Locate the cell with the specified text and output its (x, y) center coordinate. 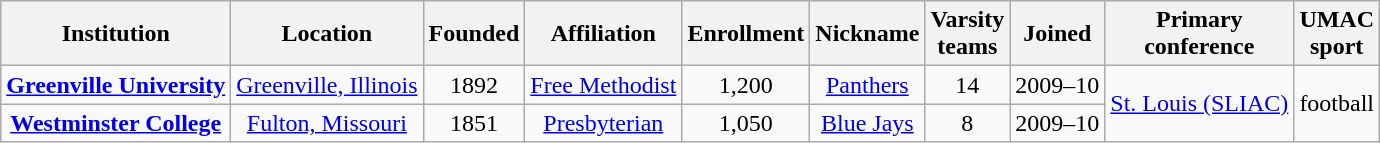
Founded (474, 34)
Free Methodist (604, 85)
8 (968, 123)
Institution (116, 34)
Nickname (868, 34)
Location (327, 34)
Joined (1058, 34)
Varsityteams (968, 34)
1,200 (746, 85)
Fulton, Missouri (327, 123)
Panthers (868, 85)
football (1337, 104)
1851 (474, 123)
Affiliation (604, 34)
UMACsport (1337, 34)
Enrollment (746, 34)
St. Louis (SLIAC) (1200, 104)
Primaryconference (1200, 34)
Presbyterian (604, 123)
1,050 (746, 123)
Westminster College (116, 123)
14 (968, 85)
Greenville, Illinois (327, 85)
Blue Jays (868, 123)
1892 (474, 85)
Greenville University (116, 85)
